Identify which cell holds the provided text, then report its (X, Y) central coordinate. 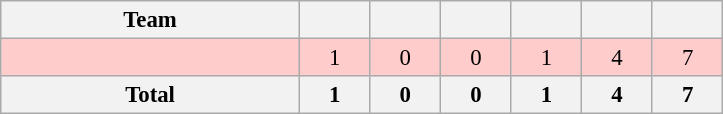
Team (150, 20)
Total (150, 95)
